Capture the cell that displays the provided text and extract its [x, y] central coordinate. 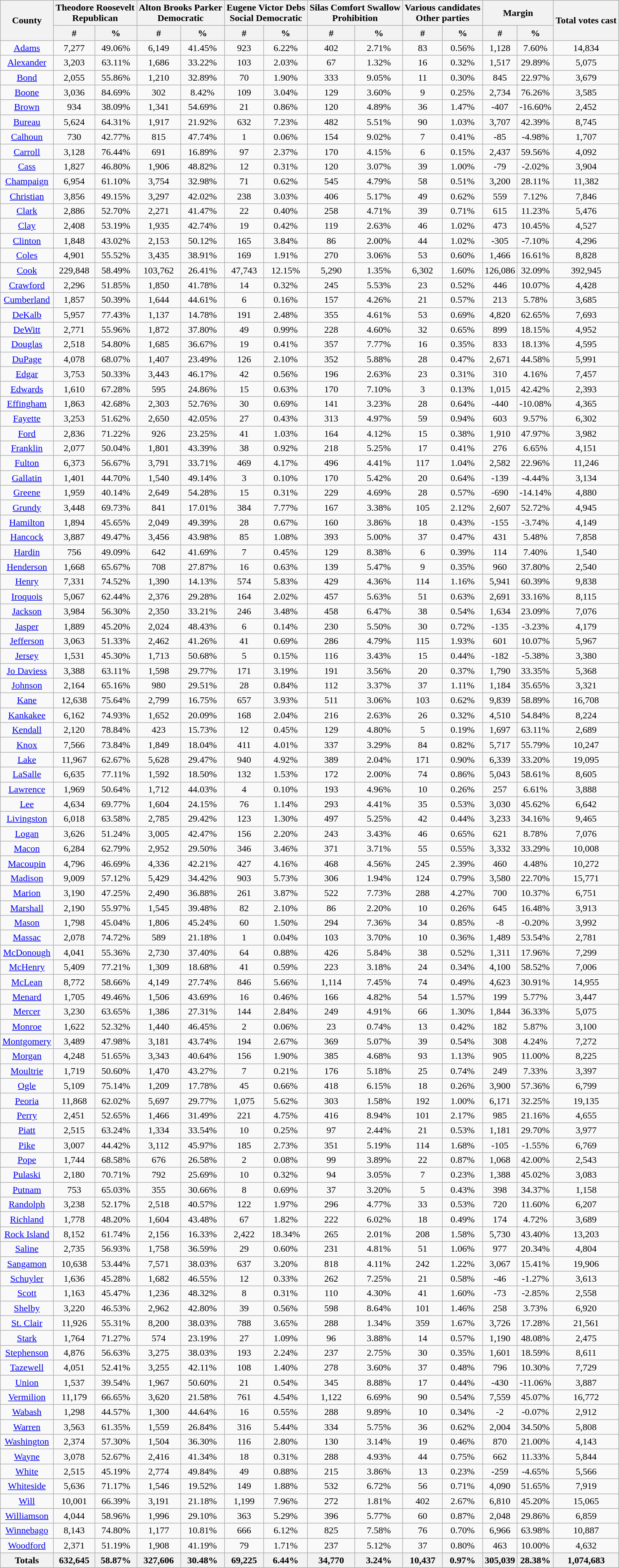
21.58% [202, 1397]
2,771 [74, 330]
3,620 [159, 1397]
1,790 [500, 670]
691 [159, 152]
32.98% [202, 181]
833 [500, 344]
3,754 [159, 181]
3,900 [500, 1086]
24.86% [202, 389]
7,566 [74, 745]
306 [331, 878]
1,546 [159, 1486]
10,001 [74, 1501]
3.29% [379, 745]
511 [331, 700]
393 [331, 537]
5.12% [379, 1545]
4,428 [586, 285]
1,668 [74, 567]
2.01% [379, 1234]
29.70% [536, 1130]
3,128 [74, 152]
Moultrie [27, 1071]
429 [331, 582]
23.09% [536, 611]
1.04% [462, 463]
-79 [500, 166]
1,199 [244, 1501]
42.68% [116, 404]
Jackson [27, 611]
416 [331, 1115]
2,785 [159, 819]
8.88% [379, 1383]
3,984 [74, 611]
22.97% [536, 78]
0.66% [286, 1086]
3,238 [74, 1205]
2,886 [74, 211]
2.44% [379, 1130]
3,297 [159, 196]
2,303 [159, 404]
15,065 [586, 1501]
55.31% [116, 1323]
3,100 [586, 1027]
Williamson [27, 1516]
0.04% [286, 938]
2,451 [74, 1115]
109 [244, 92]
141 [331, 404]
55.79% [536, 745]
1.97% [286, 1205]
3.93% [286, 700]
8,828 [586, 256]
615 [500, 211]
270 [331, 256]
Tazewell [27, 1367]
308 [500, 1041]
7.58% [379, 1531]
Calhoun [27, 137]
3,321 [586, 686]
9.05% [379, 78]
62.67% [116, 760]
9.57% [536, 418]
69.73% [116, 508]
5,991 [586, 359]
3,679 [586, 78]
32 [423, 330]
Morgan [27, 1056]
21.00% [536, 1442]
144 [244, 1012]
1.57% [462, 997]
1,917 [159, 122]
38.09% [116, 107]
32.09% [536, 270]
7,457 [586, 374]
176 [331, 1071]
42.05% [202, 418]
2,962 [159, 1308]
49.06% [116, 48]
Woodford [27, 1545]
Scott [27, 1293]
6,018 [74, 819]
33.71% [202, 463]
5.00% [379, 537]
30.66% [202, 1190]
3,255 [159, 1367]
10,008 [586, 848]
5.66% [286, 982]
29.47% [202, 760]
396 [331, 1516]
199 [500, 997]
6.65% [536, 448]
3,007 [74, 1145]
-1.27% [536, 1279]
45.04% [116, 923]
3,791 [159, 463]
30.91% [536, 982]
66.39% [116, 1501]
11,868 [74, 1101]
Fayette [27, 418]
44.42% [116, 1145]
1,682 [159, 1279]
2,650 [159, 418]
2,393 [586, 389]
18.68% [202, 967]
720 [500, 1205]
4,090 [500, 1486]
Douglas [27, 344]
1,137 [159, 315]
157 [331, 300]
-5.38% [536, 656]
6,171 [500, 1101]
2,799 [159, 700]
36.67% [202, 344]
621 [500, 834]
3,067 [500, 1264]
50.39% [116, 300]
1,872 [159, 330]
42.47% [202, 834]
2.02% [286, 596]
Lawrence [27, 789]
34.42% [202, 878]
2,452 [586, 107]
278 [331, 1367]
Hamilton [27, 522]
Jo Daviess [27, 670]
33.22% [202, 63]
26 [423, 715]
84.69% [116, 92]
1.94% [379, 878]
2.12% [462, 508]
5.73% [286, 878]
3,275 [159, 1353]
2,120 [74, 730]
Fulton [27, 463]
4.61% [379, 315]
165 [244, 241]
Silas Comfort SwallowProhibition [355, 13]
13,203 [586, 1234]
10.00% [536, 1545]
337 [331, 745]
1,719 [74, 1071]
4,151 [586, 448]
1,758 [159, 1249]
657 [244, 700]
54.28% [202, 493]
8.42% [202, 92]
346 [244, 848]
47,743 [244, 270]
1,652 [159, 715]
545 [331, 181]
7.40% [536, 552]
3,230 [74, 1012]
7,331 [74, 582]
463 [500, 1545]
Wayne [27, 1457]
223 [331, 967]
11.23% [536, 211]
3,203 [74, 63]
48.20% [116, 1219]
468 [331, 863]
Piatt [27, 1130]
43.27% [202, 1071]
58.87% [116, 1560]
4.93% [379, 1457]
0.48% [462, 1367]
16,772 [586, 1397]
26.41% [202, 270]
708 [159, 567]
-3.74% [536, 522]
5,290 [331, 270]
1,504 [159, 1442]
6.02% [379, 1219]
31.49% [202, 1115]
Lee [27, 804]
-11.06% [536, 1383]
1.71% [286, 1545]
1,844 [500, 1012]
29.10% [202, 1516]
17.96% [536, 952]
11,179 [74, 1397]
730 [74, 137]
5.44% [286, 1427]
0.70% [462, 1531]
7.73% [379, 893]
33.29% [536, 848]
2.37% [286, 152]
2,004 [500, 1427]
4,880 [586, 493]
3,200 [500, 181]
6,769 [586, 1145]
1,707 [586, 137]
2.80% [286, 1442]
2.24% [286, 1353]
Whiteside [27, 1486]
5,476 [586, 211]
84 [423, 745]
5,566 [586, 1471]
52.76% [202, 404]
53.54% [536, 938]
61.35% [116, 1427]
431 [500, 537]
756 [74, 552]
182 [500, 1027]
McDonough [27, 952]
0.92% [286, 448]
3,343 [159, 1056]
4.12% [379, 434]
1,545 [159, 908]
4.24% [536, 1041]
Gallatin [27, 478]
Perry [27, 1115]
363 [244, 1516]
6.61% [536, 789]
69,225 [244, 1560]
168 [244, 715]
11,967 [74, 760]
6,284 [74, 848]
788 [244, 1323]
4 [244, 789]
14.13% [202, 582]
1,857 [74, 300]
4,051 [74, 1367]
5.18% [379, 1071]
398 [500, 1190]
Rock Island [27, 1234]
77.11% [116, 774]
30.48% [202, 1560]
218 [331, 448]
4,336 [159, 863]
5.63% [379, 596]
18.34% [286, 1234]
7.23% [286, 122]
1,592 [159, 774]
7,277 [74, 48]
5.53% [379, 285]
40.57% [202, 1205]
Winnebago [27, 1531]
334 [331, 1427]
44.64% [202, 1412]
50.64% [116, 789]
3,685 [586, 300]
43.98% [202, 537]
4.80% [379, 730]
3.14% [379, 1442]
5.19% [379, 1145]
903 [244, 878]
1,764 [74, 1338]
0.90% [462, 760]
229,848 [74, 270]
4.60% [379, 330]
4,078 [74, 359]
4.11% [379, 1264]
Ogle [27, 1086]
296 [331, 1205]
796 [500, 1367]
1,531 [74, 656]
6,635 [74, 774]
1.68% [462, 1145]
8,611 [586, 1353]
5,697 [159, 1101]
4.48% [536, 863]
2,607 [500, 508]
1,910 [500, 434]
11,382 [586, 181]
700 [500, 893]
Boone [27, 92]
67.28% [116, 389]
122 [244, 1205]
3,253 [74, 418]
58.52% [536, 967]
559 [500, 196]
418 [331, 1086]
4.36% [379, 582]
Menard [27, 997]
1,122 [331, 1397]
2,649 [159, 493]
1.22% [462, 1264]
Will [27, 1501]
Sangamon [27, 1264]
77.21% [116, 967]
3,626 [74, 834]
427 [244, 863]
3.70% [379, 938]
4.01% [286, 745]
10.45% [536, 226]
1.53% [286, 774]
7,729 [586, 1367]
Randolph [27, 1205]
8,224 [586, 715]
8.78% [536, 834]
Cass [27, 166]
1.09% [286, 1338]
Putnam [27, 1190]
64.31% [116, 122]
7.12% [536, 196]
9,838 [586, 582]
1,712 [159, 789]
4,655 [586, 1115]
5.87% [536, 1027]
51.85% [116, 285]
1.88% [286, 1486]
5,429 [159, 878]
32.25% [536, 1101]
6,859 [586, 1516]
23.49% [202, 359]
99 [331, 1160]
1,908 [159, 1545]
Kendall [27, 730]
Kankakee [27, 715]
76.26% [536, 92]
43.39% [202, 448]
77.43% [116, 315]
0.16% [286, 300]
4.26% [379, 300]
2,558 [586, 1293]
-4.65% [536, 1471]
222 [331, 1219]
980 [159, 686]
18.04% [202, 745]
601 [500, 641]
59 [423, 418]
DuPage [27, 359]
2.17% [462, 1115]
44.58% [536, 359]
105 [423, 508]
18.13% [536, 344]
0.75% [462, 1457]
-4.44% [536, 478]
1,015 [500, 389]
Jefferson [27, 641]
3,134 [586, 478]
1,489 [500, 938]
359 [423, 1323]
3,585 [586, 92]
29.51% [202, 686]
5.51% [379, 122]
2,422 [244, 1234]
1.32% [379, 63]
2,836 [74, 434]
33.35% [536, 670]
302 [159, 92]
-2.85% [536, 1293]
3,220 [74, 1308]
6.72% [379, 1486]
41.34% [202, 1457]
55 [423, 848]
1,236 [159, 1293]
229 [331, 493]
305,039 [500, 1560]
1,190 [500, 1338]
93 [423, 1056]
45.65% [116, 522]
2,055 [74, 78]
3,063 [74, 641]
1,163 [74, 1293]
3,191 [159, 1501]
7,858 [586, 537]
78.84% [116, 730]
Massac [27, 938]
2,416 [159, 1457]
St. Clair [27, 1323]
1,559 [159, 1427]
-1.55% [536, 1145]
8,605 [586, 774]
4,945 [586, 508]
2,078 [74, 938]
3,448 [74, 508]
1,334 [159, 1130]
62.79% [116, 848]
174 [500, 1219]
7,919 [586, 1486]
34,770 [331, 1560]
54.80% [116, 344]
Washington [27, 1442]
6,966 [500, 1531]
4,044 [74, 1516]
45.62% [536, 804]
22.96% [536, 463]
71.17% [116, 1486]
185 [244, 1145]
74.72% [116, 938]
County [27, 20]
0.33% [286, 1279]
57.30% [116, 1442]
0.82% [462, 745]
Carroll [27, 152]
-2 [500, 1412]
0.67% [286, 522]
Pulaski [27, 1175]
-85 [500, 137]
4,901 [74, 256]
589 [159, 938]
1.35% [379, 270]
28.11% [536, 181]
43.02% [116, 241]
54.69% [202, 107]
7,006 [586, 967]
5,844 [586, 1457]
3,753 [74, 374]
12.15% [286, 270]
10.81% [202, 1531]
3,580 [500, 878]
645 [500, 908]
172 [331, 774]
2,156 [159, 1234]
4.27% [462, 893]
4,510 [500, 715]
54.84% [536, 715]
52.41% [116, 1367]
34.16% [536, 819]
5,967 [586, 641]
51.62% [116, 418]
27.31% [202, 1012]
7,299 [586, 952]
1,685 [159, 344]
Alexander [27, 63]
14.78% [202, 315]
112 [331, 686]
426 [331, 952]
0.58% [462, 1279]
497 [331, 819]
29.89% [536, 63]
2,952 [159, 848]
126 [244, 359]
1.13% [462, 1056]
246 [244, 611]
1.11% [462, 686]
5.50% [379, 626]
1,713 [159, 656]
3,190 [74, 893]
7,571 [159, 1264]
16.89% [202, 152]
55.86% [116, 78]
8.38% [379, 552]
5,109 [74, 1086]
9.02% [379, 137]
5,628 [159, 760]
38.91% [202, 256]
0.37% [462, 670]
7,693 [586, 315]
43.74% [202, 1041]
3,689 [586, 1219]
4.81% [379, 1249]
1,298 [74, 1412]
7,559 [500, 1397]
Henderson [27, 567]
940 [244, 760]
0.30% [462, 78]
Jasper [27, 626]
63.24% [116, 1130]
3,380 [586, 656]
3,443 [159, 374]
45.30% [116, 656]
51.33% [116, 641]
Bureau [27, 122]
94 [331, 1175]
McLean [27, 982]
Johnson [27, 686]
Brown [27, 107]
-690 [500, 493]
423 [159, 730]
-46 [500, 1279]
1,801 [159, 448]
262 [331, 1279]
2.03% [286, 63]
-16.60% [536, 107]
35 [423, 804]
Christian [27, 196]
272 [331, 1501]
637 [244, 1264]
1,601 [500, 1353]
5,730 [500, 1234]
2.75% [379, 1353]
41.69% [202, 552]
154 [331, 137]
371 [331, 848]
4,595 [586, 344]
63.65% [116, 1012]
2,490 [159, 893]
123 [244, 819]
50.12% [202, 241]
4.17% [286, 463]
841 [159, 508]
36.33% [536, 1012]
85 [244, 537]
1.82% [286, 1219]
3.88% [379, 1338]
26.84% [202, 1427]
238 [244, 196]
4,876 [74, 1353]
5.62% [286, 1101]
3,913 [586, 908]
3.56% [379, 670]
40.64% [202, 1056]
2,408 [74, 226]
20.09% [202, 715]
115 [423, 641]
3,563 [74, 1427]
45.07% [536, 1397]
15,771 [586, 878]
-3.23% [536, 626]
1.81% [379, 1501]
2,540 [586, 567]
6.69% [379, 1397]
333 [331, 78]
Crawford [27, 285]
4,365 [586, 404]
6.47% [379, 611]
130 [331, 1442]
2,543 [586, 1160]
Montgomery [27, 1041]
44.03% [202, 789]
69.77% [116, 804]
-305 [500, 241]
7.36% [379, 923]
5.29% [286, 1516]
1,341 [159, 107]
1,686 [159, 63]
6.22% [286, 48]
3.46% [286, 848]
4,296 [586, 241]
42.39% [536, 122]
0.08% [286, 1160]
42.77% [116, 137]
3,397 [586, 1071]
0.80% [462, 1545]
2,271 [159, 211]
5,636 [74, 1486]
53.19% [116, 226]
1,401 [74, 478]
Lake [27, 760]
79 [244, 1545]
3,388 [74, 670]
6,954 [74, 181]
21.92% [202, 122]
2.48% [286, 315]
17.78% [202, 1086]
1,386 [159, 1012]
3.84% [286, 241]
2,774 [159, 1471]
46.45% [202, 1027]
4,632 [586, 1545]
52.72% [536, 508]
11.60% [536, 1205]
905 [500, 1056]
231 [331, 1249]
5,368 [586, 670]
8,745 [586, 122]
Grundy [27, 508]
50.04% [116, 448]
41.47% [202, 211]
411 [244, 745]
6,920 [586, 1308]
-2.02% [536, 166]
7.45% [379, 982]
70.71% [116, 1175]
45.97% [202, 1145]
6,149 [159, 48]
Kane [27, 700]
1,598 [159, 670]
59.56% [536, 152]
3.03% [286, 196]
2.84% [286, 1012]
2,048 [500, 1516]
50.68% [202, 656]
1,644 [159, 300]
1,806 [159, 923]
66 [423, 1012]
56.30% [116, 611]
58 [423, 181]
3,982 [586, 434]
1,210 [159, 78]
1,697 [500, 730]
216 [331, 715]
3.87% [286, 893]
208 [423, 1234]
108 [244, 1367]
3.18% [379, 967]
Various candidatesOther parties [443, 13]
1,311 [500, 952]
5.78% [536, 300]
3.73% [536, 1308]
50.33% [116, 374]
662 [500, 1457]
899 [500, 330]
11 [423, 78]
482 [331, 122]
1,778 [74, 1219]
0.51% [462, 181]
Ford [27, 434]
4,820 [500, 315]
Adams [27, 48]
8,200 [159, 1323]
-155 [500, 522]
8.64% [379, 1308]
5.83% [286, 582]
3,707 [500, 122]
632,645 [74, 1560]
169 [244, 256]
294 [331, 923]
2,462 [159, 641]
5,043 [500, 774]
41.26% [202, 641]
Effingham [27, 404]
3,332 [500, 848]
27.74% [202, 982]
23.25% [202, 434]
66.65% [116, 1397]
Cumberland [27, 300]
7.10% [379, 389]
75.14% [116, 1086]
1,517 [500, 63]
16.33% [202, 1234]
Wabash [27, 1412]
4,527 [586, 226]
1,158 [586, 1190]
45.24% [202, 923]
9,465 [586, 819]
1,969 [74, 789]
Mercer [27, 1012]
3.24% [379, 1560]
35.65% [536, 686]
276 [500, 448]
21,561 [586, 1323]
57.36% [536, 1086]
19,135 [586, 1101]
Saline [27, 1249]
7.60% [536, 48]
1,177 [159, 1531]
55.36% [116, 952]
-73 [500, 1293]
8,115 [586, 596]
0.14% [286, 626]
2,671 [500, 359]
1.47% [462, 107]
369 [331, 1041]
3,083 [586, 1175]
4.96% [379, 789]
-7.10% [536, 241]
7.25% [379, 1279]
47.97% [536, 434]
3,489 [74, 1041]
1,850 [159, 285]
42.11% [202, 1367]
24.15% [202, 804]
352 [331, 359]
1,894 [74, 522]
49.14% [202, 478]
6.15% [379, 1086]
1.06% [462, 1249]
21.16% [536, 1115]
6.12% [286, 1531]
4,623 [500, 982]
261 [244, 893]
351 [331, 1145]
1,636 [74, 1279]
39.54% [116, 1383]
49.39% [202, 522]
Theodore RooseveltRepublican [95, 13]
4,143 [586, 1442]
Madison [27, 878]
460 [500, 863]
49.84% [202, 1471]
Totals [27, 1560]
1,967 [159, 1383]
10,887 [586, 1531]
Richland [27, 1219]
473 [500, 226]
2,730 [159, 952]
Champaign [27, 181]
83 [423, 48]
62.65% [536, 315]
4.89% [379, 107]
1,388 [500, 1175]
54 [423, 997]
446 [500, 285]
4,041 [74, 952]
3,856 [74, 196]
0.39% [462, 552]
37.40% [202, 952]
313 [331, 418]
4,179 [586, 626]
642 [159, 552]
3,613 [586, 1279]
8.94% [379, 1115]
LaSalle [27, 774]
1.16% [462, 582]
598 [331, 1308]
384 [244, 508]
603 [500, 418]
29.50% [202, 848]
48.08% [536, 1338]
1.93% [462, 641]
469 [244, 463]
3,726 [500, 1323]
-182 [500, 656]
51.24% [116, 834]
47.25% [116, 893]
977 [500, 1249]
57.12% [116, 878]
230 [331, 626]
Franklin [27, 448]
56.93% [116, 1249]
6.44% [286, 1560]
2,912 [586, 1412]
1,209 [159, 1086]
36.59% [202, 1249]
Hancock [27, 537]
Bond [27, 78]
792 [159, 1175]
49.47% [116, 537]
58.49% [116, 270]
Clay [27, 226]
74.93% [116, 715]
392,945 [586, 270]
33.54% [202, 1130]
345 [331, 1383]
286 [331, 641]
1,996 [159, 1516]
Monroe [27, 1027]
68.58% [116, 1160]
3,036 [74, 92]
3,456 [159, 537]
3,435 [159, 256]
Peoria [27, 1101]
124 [423, 878]
2,049 [159, 522]
52.67% [116, 1457]
42.21% [202, 863]
25 [423, 1071]
3.89% [379, 1160]
42.74% [202, 226]
5.17% [379, 196]
52.17% [116, 1205]
65.67% [116, 567]
16.61% [536, 256]
75.64% [116, 700]
Marshall [27, 908]
56 [423, 1486]
Schuyler [27, 1279]
265 [331, 1234]
2.71% [379, 48]
76.44% [116, 152]
1,300 [159, 1412]
4.77% [379, 1205]
Pope [27, 1160]
761 [244, 1397]
1,181 [500, 1130]
846 [244, 982]
1,390 [159, 582]
-135 [500, 626]
10.37% [536, 893]
5.07% [379, 1041]
1,744 [74, 1160]
9.89% [379, 1412]
257 [500, 789]
49.15% [116, 196]
-430 [500, 1383]
4.71% [379, 211]
2,582 [500, 463]
1,537 [74, 1383]
Total votes cast [586, 20]
1.08% [286, 537]
Stephenson [27, 1353]
532 [331, 1486]
676 [159, 1160]
5.47% [379, 567]
52.65% [116, 1115]
61.74% [116, 1234]
6,373 [74, 463]
5,409 [74, 967]
1,827 [74, 166]
56.63% [116, 1353]
1,889 [74, 626]
0.85% [462, 923]
221 [244, 1115]
74.52% [116, 582]
29.86% [536, 1516]
4,952 [586, 330]
870 [500, 1442]
46.80% [116, 166]
4.56% [379, 863]
293 [331, 804]
228 [331, 330]
Alton Brooks ParkerDemocratic [181, 13]
126,086 [500, 270]
1,128 [500, 48]
2,781 [586, 938]
7.33% [536, 1071]
10,247 [586, 745]
926 [159, 434]
27.87% [202, 567]
6,810 [500, 1501]
1,959 [74, 493]
522 [331, 893]
242 [423, 1264]
-0.07% [536, 1412]
3,888 [586, 789]
4,092 [586, 152]
0.72% [462, 626]
Clinton [27, 241]
42.00% [536, 1160]
1.34% [379, 1323]
55.52% [116, 256]
-259 [500, 1471]
52.70% [116, 211]
4.97% [379, 418]
34 [423, 923]
8,772 [74, 982]
4,804 [586, 1249]
595 [159, 389]
5.84% [379, 952]
5,624 [74, 122]
42.42% [536, 389]
1,506 [159, 997]
1,309 [159, 967]
41.45% [202, 48]
2.73% [286, 1145]
960 [500, 567]
44.70% [116, 478]
0.21% [286, 1071]
2.39% [462, 863]
194 [244, 1041]
71.27% [116, 1338]
51.19% [116, 1545]
4.54% [286, 1397]
160 [331, 522]
6,642 [586, 804]
9,009 [74, 878]
55.97% [116, 908]
389 [331, 760]
62.44% [116, 596]
2,350 [159, 611]
1,075 [244, 1101]
48.82% [202, 166]
71.22% [116, 434]
1.50% [286, 923]
11,926 [74, 1323]
45.28% [116, 1279]
Iroquois [27, 596]
3,181 [159, 1041]
33.16% [536, 596]
5,808 [586, 1427]
0.94% [462, 418]
3.38% [379, 508]
6,339 [500, 760]
2,376 [159, 596]
6,207 [586, 1205]
1,798 [74, 923]
Marion [27, 893]
65.16% [116, 686]
Macoupin [27, 863]
Hardin [27, 552]
6,799 [586, 1086]
4,796 [74, 863]
4.68% [379, 1056]
0.97% [462, 1560]
103,762 [159, 270]
41.78% [202, 285]
10,437 [423, 1560]
4.75% [286, 1115]
58.66% [116, 982]
1,622 [74, 1027]
23.19% [202, 1338]
2,296 [74, 285]
43.40% [536, 1234]
DeKalb [27, 315]
3.23% [379, 404]
406 [331, 196]
3,992 [586, 923]
56.67% [116, 463]
-4.98% [536, 137]
-10.08% [536, 404]
Coles [27, 256]
666 [244, 1531]
40.14% [116, 493]
46.17% [202, 374]
Cook [27, 270]
845 [500, 78]
65.03% [116, 1190]
0.84% [286, 686]
2,735 [74, 1249]
1,906 [159, 166]
70 [244, 78]
46.53% [116, 1308]
Vermilion [27, 1397]
-8 [500, 923]
60.39% [536, 582]
3.71% [379, 848]
10.30% [536, 1367]
934 [74, 107]
5,717 [500, 745]
8,143 [74, 1531]
119 [331, 226]
5,957 [74, 315]
5.88% [379, 359]
149 [244, 1486]
3,030 [500, 804]
Livingston [27, 819]
2,689 [586, 730]
Macon [27, 848]
1,184 [500, 686]
47.74% [202, 137]
213 [500, 300]
458 [331, 611]
4.82% [379, 997]
3.19% [286, 670]
496 [331, 463]
Stark [27, 1338]
19,095 [586, 760]
15.41% [536, 1264]
923 [244, 48]
43.69% [202, 997]
29.42% [202, 819]
42.80% [202, 1308]
310 [500, 374]
5.75% [379, 1427]
132 [244, 774]
46.55% [202, 1279]
1,068 [500, 1160]
16,708 [586, 700]
5.42% [379, 478]
117 [423, 463]
-440 [500, 404]
2,734 [500, 92]
2,024 [159, 626]
43.48% [202, 1219]
McHenry [27, 967]
0.38% [462, 434]
52.32% [116, 1027]
1,935 [159, 226]
3,005 [159, 834]
Jersey [27, 656]
17.28% [536, 1323]
985 [500, 1115]
-0.20% [536, 923]
9,839 [500, 700]
16.75% [202, 700]
2,475 [586, 1338]
68.07% [116, 359]
825 [331, 1531]
4,634 [74, 804]
1,610 [74, 389]
45.19% [116, 1471]
818 [331, 1264]
2,371 [74, 1545]
7.96% [286, 1501]
11.33% [536, 1457]
47.98% [116, 1041]
3.65% [286, 1323]
White [27, 1471]
19.52% [202, 1486]
-105 [500, 1145]
1,848 [74, 241]
457 [331, 596]
10,638 [74, 1264]
5,067 [74, 596]
3.37% [379, 686]
28.38% [536, 1560]
34.50% [536, 1427]
62.02% [116, 1101]
15.73% [202, 730]
1,705 [74, 997]
0.40% [286, 211]
16.48% [536, 908]
10,272 [586, 863]
8,152 [74, 1234]
2,164 [74, 686]
327,606 [159, 1560]
2,437 [500, 152]
3.05% [379, 1175]
DeWitt [27, 330]
25.69% [202, 1175]
1,849 [159, 745]
303 [331, 1101]
3,078 [74, 1457]
48.32% [202, 1293]
3,977 [586, 1130]
385 [331, 1056]
2,077 [74, 448]
192 [423, 1101]
19,906 [586, 1264]
4,248 [74, 1056]
316 [244, 1427]
815 [159, 137]
71 [244, 181]
2,180 [74, 1175]
18.59% [536, 1353]
7,846 [586, 196]
29 [244, 1249]
82 [244, 908]
20.34% [536, 1249]
Henry [27, 582]
26.58% [202, 1160]
0.13% [462, 389]
0.59% [286, 967]
0.99% [286, 330]
1,634 [500, 611]
753 [74, 1190]
53.44% [116, 1264]
243 [331, 834]
Eugene Victor DebsSocial Democratic [266, 13]
64 [244, 952]
18.15% [536, 330]
42.02% [202, 196]
1.46% [462, 1308]
-139 [500, 478]
7,272 [586, 1041]
357 [331, 344]
4.15% [379, 152]
Margin [518, 13]
49.09% [116, 552]
63.58% [116, 819]
61.10% [116, 181]
36.88% [202, 893]
17.01% [202, 508]
Knox [27, 745]
Clark [27, 211]
1.40% [286, 1367]
4.30% [379, 1293]
4.91% [379, 1012]
1.91% [286, 256]
46.69% [116, 863]
39.48% [202, 908]
Warren [27, 1427]
44.61% [202, 300]
3,112 [159, 1145]
3.07% [379, 166]
632 [244, 122]
1,114 [331, 982]
Edgar [27, 374]
49.46% [116, 997]
5.48% [536, 537]
Union [27, 1383]
3,233 [500, 819]
11,246 [586, 463]
4.72% [536, 1219]
166 [331, 997]
12,638 [74, 700]
Edwards [27, 389]
14,955 [586, 982]
73.84% [116, 745]
48.43% [202, 626]
4.69% [379, 493]
32.89% [202, 78]
33.21% [202, 611]
167 [331, 508]
1,074,683 [586, 1560]
-407 [500, 107]
1,863 [74, 404]
33 [423, 1205]
11.00% [536, 1056]
74.80% [116, 1531]
215 [331, 1471]
Logan [27, 834]
96 [331, 1338]
110 [331, 1293]
Greene [27, 493]
3,904 [586, 166]
24 [423, 967]
2,190 [74, 908]
45.02% [536, 1175]
58.96% [116, 1516]
1.67% [462, 1323]
2,153 [159, 241]
139 [331, 567]
45 [244, 1086]
0.19% [462, 730]
5,941 [500, 582]
41.19% [202, 1545]
8,225 [586, 1056]
1,470 [159, 1071]
Mason [27, 923]
4.92% [286, 760]
6,162 [74, 715]
196 [331, 374]
36.30% [202, 1442]
33.20% [536, 760]
63.98% [536, 1531]
0.79% [462, 878]
1.14% [286, 804]
0.36% [462, 938]
44.57% [116, 1412]
4,100 [500, 967]
2,374 [74, 1442]
3,447 [586, 997]
45.47% [116, 1293]
29.28% [202, 596]
18.50% [202, 774]
1,407 [159, 359]
22.70% [536, 878]
55.96% [116, 330]
Shelby [27, 1308]
1,440 [159, 1027]
6,751 [586, 893]
2,691 [500, 596]
58.89% [536, 700]
3.48% [286, 611]
Pike [27, 1145]
-14.14% [536, 493]
14,834 [586, 48]
3.04% [286, 92]
34.37% [536, 1190]
58.61% [536, 774]
